Identify which cell holds the provided text, then report its [x, y] central coordinate. 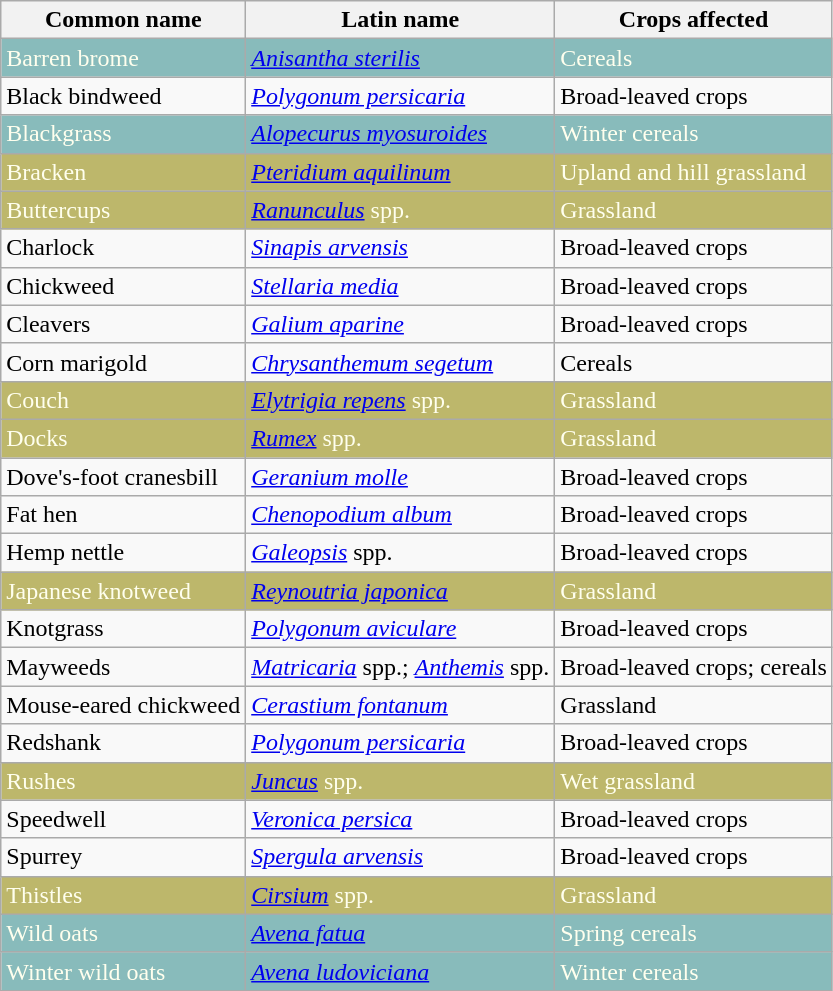
Bracken [124, 172]
Spurrey [124, 857]
Reynoutria japonica [400, 591]
Spergula arvensis [400, 857]
Blackgrass [124, 134]
Chickweed [124, 286]
Speedwell [124, 819]
Hemp nettle [124, 553]
Japanese knotweed [124, 591]
Alopecurus myosuroides [400, 134]
Matricaria spp.; Anthemis spp. [400, 667]
Sinapis arvensis [400, 248]
Fat hen [124, 515]
Pteridium aquilinum [400, 172]
Avena fatua [400, 933]
Spring cereals [694, 933]
Chrysanthemum segetum [400, 362]
Juncus spp. [400, 781]
Wet grassland [694, 781]
Rumex spp. [400, 438]
Corn marigold [124, 362]
Couch [124, 400]
Winter wild oats [124, 971]
Common name [124, 20]
Rushes [124, 781]
Stellaria media [400, 286]
Geranium molle [400, 477]
Wild oats [124, 933]
Docks [124, 438]
Cleavers [124, 324]
Cerastium fontanum [400, 705]
Buttercups [124, 210]
Latin name [400, 20]
Dove's-foot cranesbill [124, 477]
Broad-leaved crops; cereals [694, 667]
Chenopodium album [400, 515]
Black bindweed [124, 96]
Thistles [124, 895]
Upland and hill grassland [694, 172]
Ranunculus spp. [400, 210]
Galium aparine [400, 324]
Avena ludoviciana [400, 971]
Polygonum aviculare [400, 629]
Galeopsis spp. [400, 553]
Elytrigia repens spp. [400, 400]
Knotgrass [124, 629]
Crops affected [694, 20]
Redshank [124, 743]
Charlock [124, 248]
Mouse-eared chickweed [124, 705]
Barren brome [124, 58]
Cirsium spp. [400, 895]
Veronica persica [400, 819]
Mayweeds [124, 667]
Anisantha sterilis [400, 58]
